Output the (X, Y) coordinate of the center of the cell containing the given text.  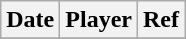
Date (30, 20)
Ref (160, 20)
Player (99, 20)
